Extract the (x, y) coordinate from the center of the cell holding the provided text.  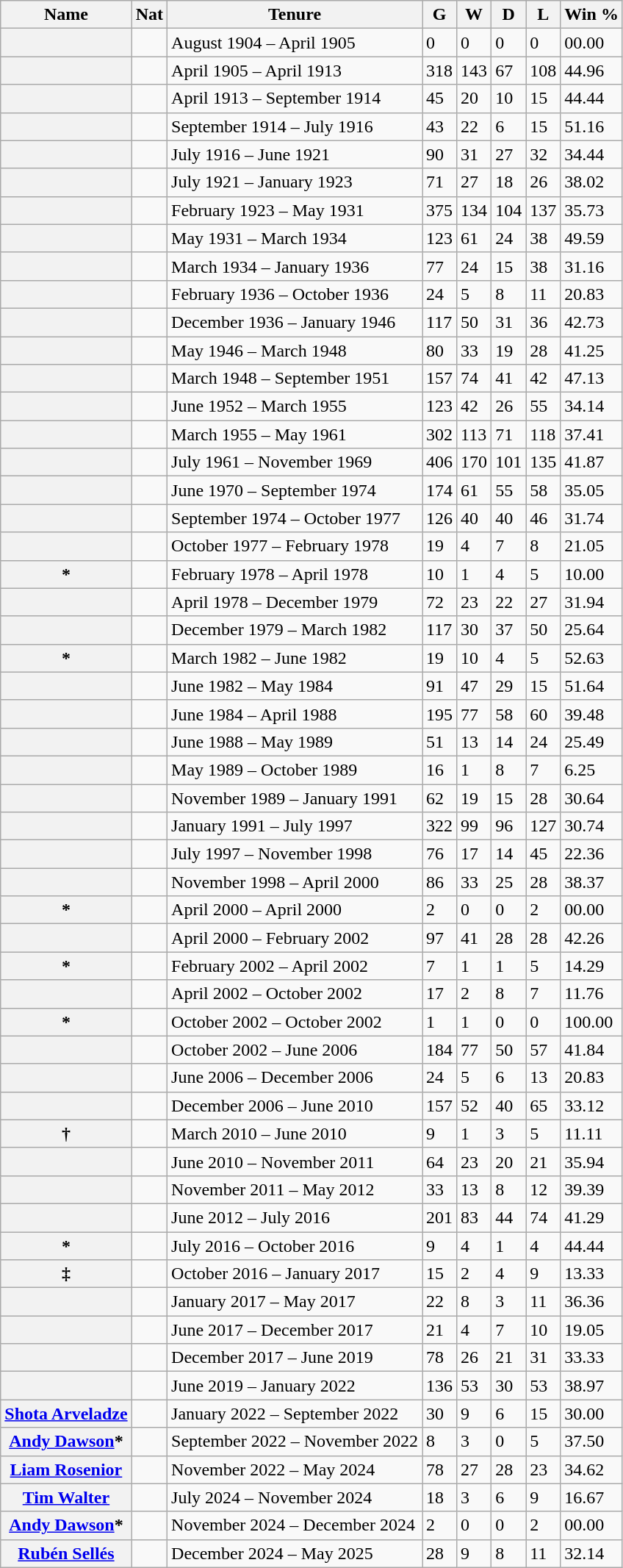
99 (475, 826)
37.41 (592, 434)
21.05 (592, 546)
33.12 (592, 1106)
35.94 (592, 1161)
Nat (149, 15)
43 (439, 126)
February 2002 – April 2002 (295, 966)
March 1934 – January 1936 (295, 266)
Tenure (295, 15)
November 1998 – April 2000 (295, 882)
June 2017 – December 2017 (295, 1330)
16 (439, 770)
51.16 (592, 126)
51.64 (592, 686)
30.64 (592, 798)
June 2006 – December 2006 (295, 1078)
January 2017 – May 2017 (295, 1302)
19.05 (592, 1330)
137 (544, 210)
July 1961 – November 1969 (295, 462)
30.00 (592, 1414)
16.67 (592, 1497)
July 1916 – June 1921 (295, 154)
31.74 (592, 518)
March 1982 – June 1982 (295, 658)
June 2010 – November 2011 (295, 1161)
201 (439, 1217)
42.73 (592, 322)
September 1914 – July 1916 (295, 126)
34.62 (592, 1469)
† (66, 1134)
December 1936 – January 1946 (295, 322)
41.84 (592, 1050)
December 2006 – June 2010 (295, 1106)
49.59 (592, 238)
May 1946 – March 1948 (295, 351)
December 2017 – June 2019 (295, 1358)
135 (544, 462)
December 1979 – March 1982 (295, 630)
47 (475, 686)
D (508, 15)
April 1905 – April 1913 (295, 71)
32 (544, 154)
38.97 (592, 1386)
80 (439, 351)
406 (439, 462)
June 1988 – May 1989 (295, 742)
126 (439, 518)
March 1948 – September 1951 (295, 379)
44.96 (592, 71)
June 1984 – April 1988 (295, 714)
30.74 (592, 826)
174 (439, 490)
35.05 (592, 490)
38.02 (592, 182)
April 2000 – February 2002 (295, 938)
42.26 (592, 938)
June 2019 – January 2022 (295, 1386)
April 1913 – September 1914 (295, 99)
L (544, 15)
25.49 (592, 742)
39.39 (592, 1189)
November 2024 – December 2024 (295, 1525)
37 (508, 630)
184 (439, 1050)
64 (439, 1161)
6.25 (592, 770)
83 (475, 1217)
September 2022 – November 2022 (295, 1442)
36.36 (592, 1302)
41.29 (592, 1217)
52.63 (592, 658)
302 (439, 434)
October 2002 – June 2006 (295, 1050)
51 (439, 742)
39.48 (592, 714)
10.00 (592, 574)
February 1936 – October 1936 (295, 294)
62 (439, 798)
May 1931 – March 1934 (295, 238)
44 (508, 1217)
February 1978 – April 1978 (295, 574)
June 2012 – July 2016 (295, 1217)
29 (508, 686)
34.14 (592, 407)
37.50 (592, 1442)
12 (544, 1189)
December 2024 – May 2025 (295, 1553)
136 (439, 1386)
143 (475, 71)
118 (544, 434)
June 1970 – September 1974 (295, 490)
November 2011 – May 2012 (295, 1189)
22.36 (592, 854)
195 (439, 714)
113 (475, 434)
35.73 (592, 210)
127 (544, 826)
31.94 (592, 602)
June 1982 – May 1984 (295, 686)
Win % (592, 15)
101 (508, 462)
August 1904 – April 1905 (295, 43)
Name (66, 15)
47.13 (592, 379)
104 (508, 210)
170 (475, 462)
96 (508, 826)
January 1991 – July 1997 (295, 826)
April 2000 – April 2000 (295, 910)
June 1952 – March 1955 (295, 407)
41.87 (592, 462)
February 1923 – May 1931 (295, 210)
April 1978 – December 1979 (295, 602)
October 2002 – October 2002 (295, 1022)
108 (544, 71)
375 (439, 210)
25 (508, 882)
322 (439, 826)
July 2024 – November 2024 (295, 1497)
Shota Arveladze (66, 1414)
November 2022 – May 2024 (295, 1469)
318 (439, 71)
31.16 (592, 266)
52 (475, 1106)
38.37 (592, 882)
May 1989 – October 1989 (295, 770)
36 (544, 322)
November 1989 – January 1991 (295, 798)
33.33 (592, 1358)
60 (544, 714)
April 2002 – October 2002 (295, 994)
G (439, 15)
67 (508, 71)
32.14 (592, 1553)
90 (439, 154)
76 (439, 854)
14.29 (592, 966)
11.11 (592, 1134)
34.44 (592, 154)
October 2016 – January 2017 (295, 1274)
Rubén Sellés (66, 1553)
Tim Walter (66, 1497)
‡ (66, 1274)
W (475, 15)
July 1921 – January 1923 (295, 182)
13.33 (592, 1274)
91 (439, 686)
97 (439, 938)
Liam Rosenior (66, 1469)
41.25 (592, 351)
46 (544, 518)
86 (439, 882)
72 (439, 602)
11.76 (592, 994)
September 1974 – October 1977 (295, 518)
July 1997 – November 1998 (295, 854)
134 (475, 210)
July 2016 – October 2016 (295, 1246)
25.64 (592, 630)
65 (544, 1106)
March 1955 – May 1961 (295, 434)
March 2010 – June 2010 (295, 1134)
January 2022 – September 2022 (295, 1414)
100.00 (592, 1022)
October 1977 – February 1978 (295, 546)
57 (544, 1050)
